Scan for the cell matching the given text and deliver its [x, y] coordinate at center. 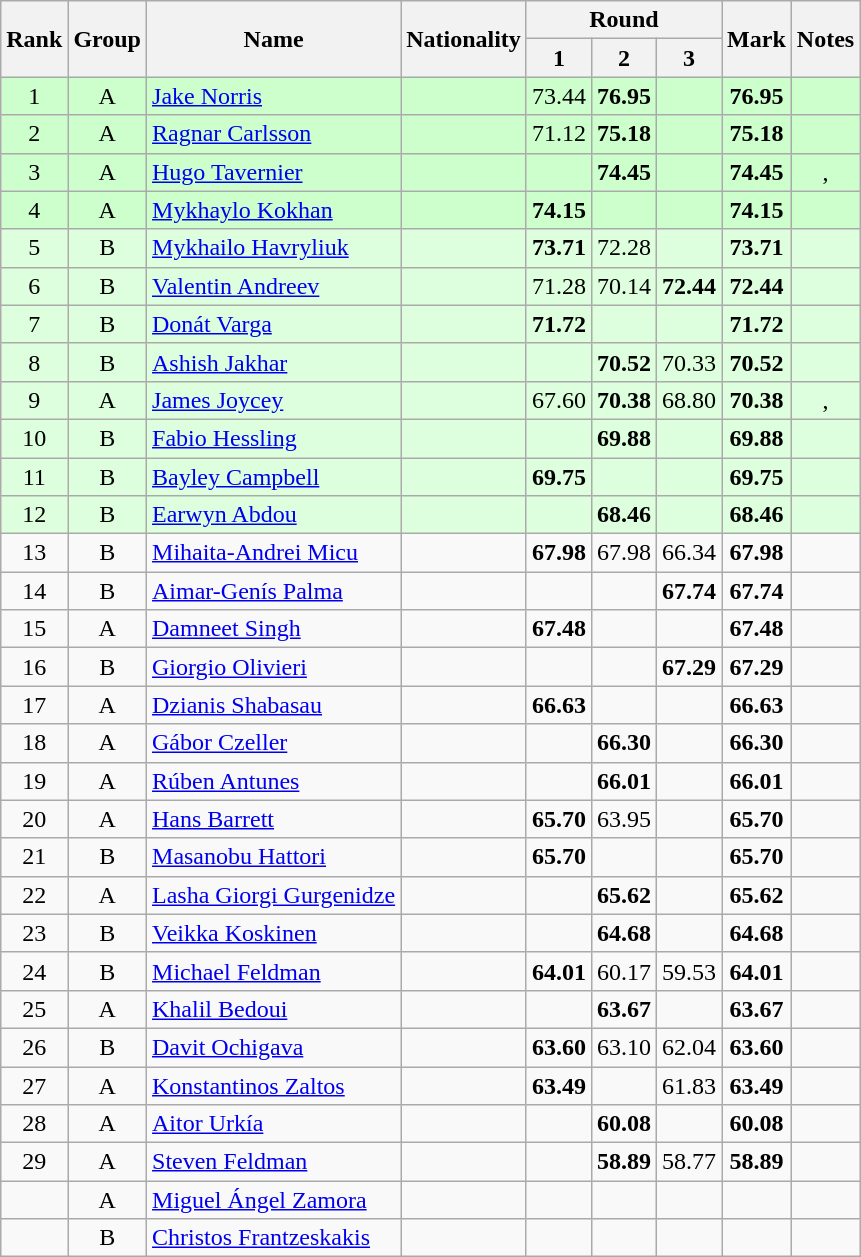
Ashish Jakhar [274, 362]
15 [34, 629]
67.60 [558, 400]
24 [34, 971]
Miguel Ángel Zamora [274, 1200]
23 [34, 933]
22 [34, 895]
Steven Feldman [274, 1162]
9 [34, 400]
Donát Varga [274, 324]
Khalil Bedoui [274, 1009]
66.34 [688, 553]
29 [34, 1162]
Mark [757, 39]
Fabio Hessling [274, 438]
71.12 [558, 134]
16 [34, 667]
Mihaita-Andrei Micu [274, 553]
13 [34, 553]
Veikka Koskinen [274, 933]
14 [34, 591]
7 [34, 324]
Aitor Urkía [274, 1124]
Giorgio Olivieri [274, 667]
63.10 [624, 1047]
Masanobu Hattori [274, 857]
18 [34, 743]
Jake Norris [274, 96]
21 [34, 857]
Lasha Giorgi Gurgenidze [274, 895]
Nationality [464, 39]
Bayley Campbell [274, 477]
11 [34, 477]
Rúben Antunes [274, 781]
26 [34, 1047]
Mykhaylo Kokhan [274, 210]
Rank [34, 39]
Gábor Czeller [274, 743]
58.77 [688, 1162]
Davit Ochigava [274, 1047]
Dzianis Shabasau [274, 705]
20 [34, 819]
70.14 [624, 286]
8 [34, 362]
60.17 [624, 971]
Group [108, 39]
73.44 [558, 96]
Earwyn Abdou [274, 515]
5 [34, 248]
61.83 [688, 1085]
Hans Barrett [274, 819]
70.33 [688, 362]
Christos Frantzeskakis [274, 1238]
Ragnar Carlsson [274, 134]
19 [34, 781]
Aimar-Genís Palma [274, 591]
Mykhailo Havryliuk [274, 248]
Notes [825, 39]
Michael Feldman [274, 971]
62.04 [688, 1047]
10 [34, 438]
63.95 [624, 819]
4 [34, 210]
72.28 [624, 248]
Valentin Andreev [274, 286]
12 [34, 515]
25 [34, 1009]
Hugo Tavernier [274, 172]
27 [34, 1085]
Round [624, 20]
Name [274, 39]
71.28 [558, 286]
Damneet Singh [274, 629]
59.53 [688, 971]
Konstantinos Zaltos [274, 1085]
17 [34, 705]
6 [34, 286]
68.80 [688, 400]
28 [34, 1124]
James Joycey [274, 400]
